Output the [X, Y] coordinate of the center of the cell containing the given text.  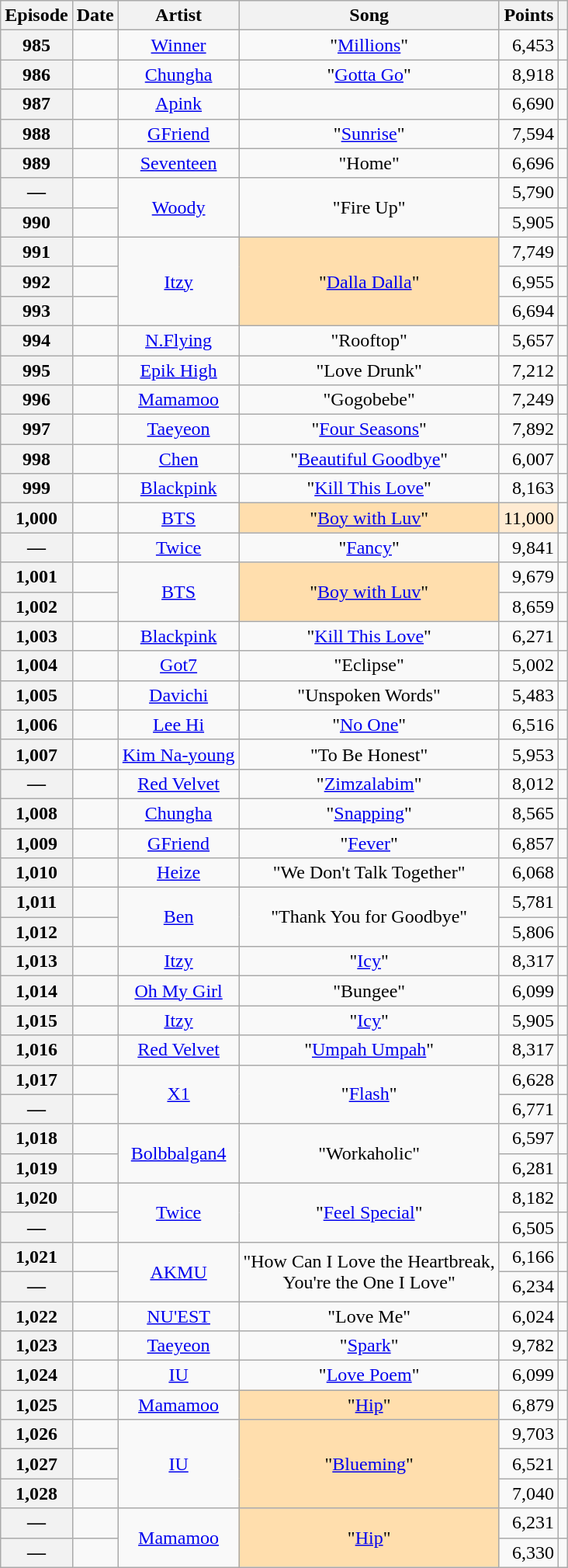
Epik High [178, 370]
994 [36, 340]
6,879 [528, 1405]
997 [36, 429]
6,007 [528, 459]
"Workaholic" [369, 1153]
999 [36, 488]
Winner [178, 45]
988 [36, 134]
991 [36, 252]
"Umpah Umpah" [369, 1050]
Heize [178, 873]
Ben [178, 917]
1,025 [36, 1405]
X1 [178, 1094]
"Spark" [369, 1346]
1,019 [36, 1168]
"Unspoken Words" [369, 695]
"Eclipse" [369, 666]
Seventeen [178, 163]
"Bungee" [369, 991]
6,597 [528, 1139]
Woody [178, 207]
5,953 [528, 754]
993 [36, 311]
9,841 [528, 548]
5,657 [528, 340]
Oh My Girl [178, 991]
1,011 [36, 902]
1,009 [36, 843]
6,330 [528, 1552]
1,018 [36, 1139]
6,271 [528, 636]
987 [36, 104]
"Zimzalabim" [369, 784]
"Gogobebe" [369, 400]
Lee Hi [178, 725]
"Snapping" [369, 813]
1,022 [36, 1316]
990 [36, 222]
7,892 [528, 429]
6,771 [528, 1109]
Chen [178, 459]
1,023 [36, 1346]
"Home" [369, 163]
"Rooftop" [369, 340]
992 [36, 281]
998 [36, 459]
6,955 [528, 281]
6,505 [528, 1227]
1,024 [36, 1375]
8,659 [528, 607]
6,234 [528, 1286]
1,028 [36, 1493]
"Fancy" [369, 548]
"Blueming" [369, 1464]
1,015 [36, 1020]
"Flash" [369, 1094]
985 [36, 45]
989 [36, 163]
7,749 [528, 252]
8,918 [528, 75]
6,690 [528, 104]
1,010 [36, 873]
5,483 [528, 695]
"Love Poem" [369, 1375]
5,781 [528, 902]
AKMU [178, 1271]
6,068 [528, 873]
6,696 [528, 163]
6,231 [528, 1523]
Davichi [178, 695]
"Sunrise" [369, 134]
Got7 [178, 666]
"Millions" [369, 45]
1,008 [36, 813]
"No One" [369, 725]
5,790 [528, 193]
6,694 [528, 311]
6,024 [528, 1316]
6,166 [528, 1257]
Episode [36, 16]
1,002 [36, 607]
8,565 [528, 813]
Points [528, 16]
Artist [178, 16]
1,027 [36, 1464]
1,005 [36, 695]
Kim Na-young [178, 754]
N.Flying [178, 340]
7,249 [528, 400]
6,281 [528, 1168]
"Fire Up" [369, 207]
5,806 [528, 932]
8,182 [528, 1198]
6,521 [528, 1464]
"How Can I Love the Heartbreak,You're the One I Love" [369, 1271]
1,012 [36, 932]
1,003 [36, 636]
"Fever" [369, 843]
1,016 [36, 1050]
7,212 [528, 370]
7,040 [528, 1493]
6,628 [528, 1080]
1,017 [36, 1080]
6,516 [528, 725]
"Beautiful Goodbye" [369, 459]
NU'EST [178, 1316]
6,857 [528, 843]
"Gotta Go" [369, 75]
1,001 [36, 577]
996 [36, 400]
7,594 [528, 134]
6,453 [528, 45]
"Thank You for Goodbye" [369, 917]
1,004 [36, 666]
"We Don't Talk Together" [369, 873]
995 [36, 370]
1,021 [36, 1257]
1,020 [36, 1198]
1,013 [36, 961]
8,163 [528, 488]
9,782 [528, 1346]
1,006 [36, 725]
1,000 [36, 518]
"To Be Honest" [369, 754]
"Feel Special" [369, 1212]
"Four Seasons" [369, 429]
986 [36, 75]
1,014 [36, 991]
8,012 [528, 784]
5,002 [528, 666]
Song [369, 16]
Bolbbalgan4 [178, 1153]
9,679 [528, 577]
"Love Drunk" [369, 370]
1,026 [36, 1434]
"Dalla Dalla" [369, 281]
1,007 [36, 754]
11,000 [528, 518]
Date [95, 16]
9,703 [528, 1434]
"Love Me" [369, 1316]
Apink [178, 104]
